Detect which cell encompasses the target text, then output its (x, y) center coordinate. 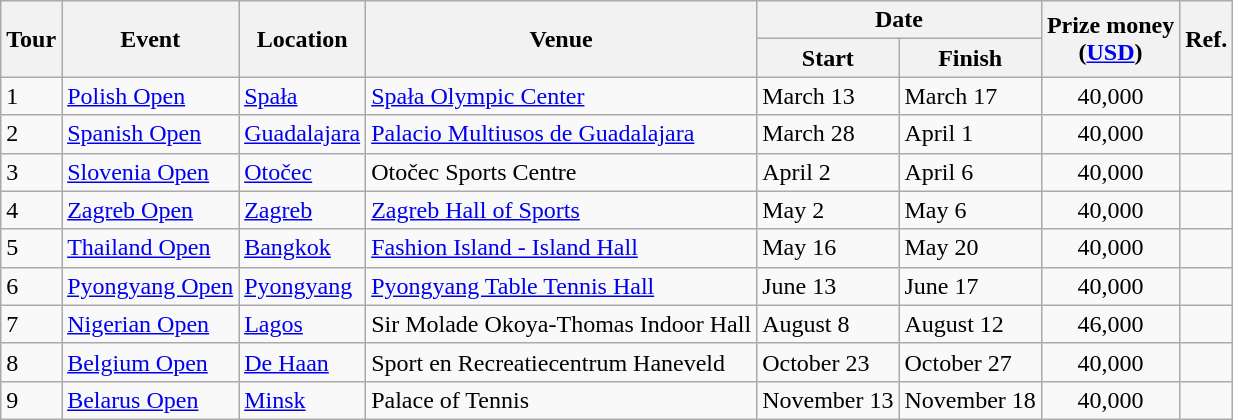
Spała (302, 96)
April 1 (970, 134)
April 6 (970, 172)
Bangkok (302, 248)
Pyongyang (302, 286)
Lagos (302, 324)
Start (828, 58)
March 13 (828, 96)
Fashion Island - Island Hall (562, 248)
Spanish Open (150, 134)
Pyongyang Table Tennis Hall (562, 286)
6 (32, 286)
May 16 (828, 248)
August 8 (828, 324)
Pyongyang Open (150, 286)
March 28 (828, 134)
June 17 (970, 286)
3 (32, 172)
August 12 (970, 324)
Slovenia Open (150, 172)
4 (32, 210)
Date (900, 20)
November 13 (828, 400)
Finish (970, 58)
Minsk (302, 400)
Belarus Open (150, 400)
8 (32, 362)
Guadalajara (302, 134)
1 (32, 96)
May 6 (970, 210)
Thailand Open (150, 248)
Nigerian Open (150, 324)
Sport en Recreatiecentrum Haneveld (562, 362)
Sir Molade Okoya-Thomas Indoor Hall (562, 324)
9 (32, 400)
May 20 (970, 248)
Otočec Sports Centre (562, 172)
Otočec (302, 172)
Event (150, 39)
Prize money (USD) (1110, 39)
Palace of Tennis (562, 400)
Zagreb Hall of Sports (562, 210)
March 17 (970, 96)
May 2 (828, 210)
Tour (32, 39)
June 13 (828, 286)
2 (32, 134)
7 (32, 324)
Belgium Open (150, 362)
Polish Open (150, 96)
October 27 (970, 362)
De Haan (302, 362)
November 18 (970, 400)
Location (302, 39)
Zagreb (302, 210)
Palacio Multiusos de Guadalajara (562, 134)
46,000 (1110, 324)
Ref. (1206, 39)
October 23 (828, 362)
Venue (562, 39)
April 2 (828, 172)
Spała Olympic Center (562, 96)
5 (32, 248)
Zagreb Open (150, 210)
